Pinpoint the cell where the given text exists, returning its (X, Y) midpoint coordinate. 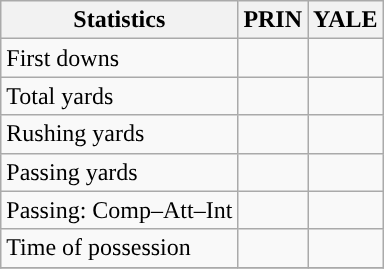
Rushing yards (120, 134)
Statistics (120, 20)
Passing: Comp–Att–Int (120, 210)
Time of possession (120, 248)
Passing yards (120, 172)
PRIN (273, 20)
First downs (120, 58)
Total yards (120, 96)
YALE (346, 20)
